Locate the cell with the specified text and output its [x, y] center coordinate. 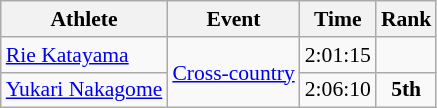
Time [338, 19]
Event [233, 19]
5th [406, 90]
Athlete [84, 19]
Rank [406, 19]
Cross-country [233, 72]
2:06:10 [338, 90]
2:01:15 [338, 55]
Rie Katayama [84, 55]
Yukari Nakagome [84, 90]
